Identify which cell holds the provided text, then report its [x, y] central coordinate. 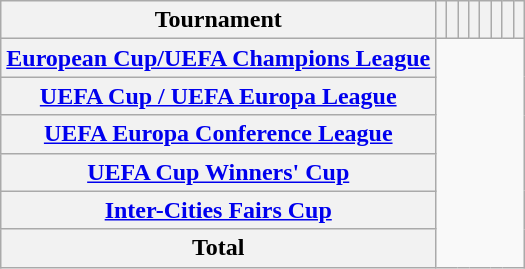
UEFA Cup / UEFA Europa League [218, 96]
Total [218, 248]
Tournament [218, 20]
Inter-Cities Fairs Cup [218, 210]
UEFA Europa Conference League [218, 134]
UEFA Cup Winners' Cup [218, 172]
European Cup/UEFA Champions League [218, 58]
